Extract the [x, y] coordinate from the center of the cell holding the provided text.  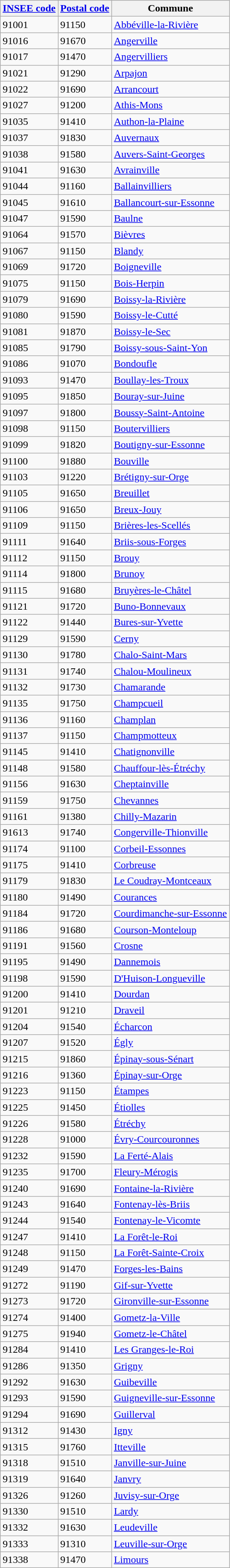
91145 [29, 752]
91350 [84, 1366]
91097 [29, 412]
91215 [29, 1059]
91430 [84, 1430]
91248 [29, 1253]
Corbeil-Essonnes [171, 849]
91225 [29, 1107]
Fontenay-lès-Briis [171, 1204]
91037 [29, 138]
91106 [29, 510]
Dannemois [171, 962]
Crosne [171, 946]
Guibeville [171, 1382]
91086 [29, 364]
Corbreuse [171, 865]
91260 [84, 1495]
Boutervilliers [171, 428]
Juvisy-sur-Orge [171, 1495]
Boissy-la-Rivière [171, 299]
Écharcon [171, 1027]
91319 [29, 1479]
Draveil [171, 1011]
91016 [29, 41]
91670 [84, 41]
Courances [171, 897]
Breux-Jouy [171, 510]
Leudeville [171, 1528]
Boissy-sous-Saint-Yon [171, 348]
Fleury-Mérogis [171, 1172]
91179 [29, 881]
91284 [29, 1350]
Boissy-le-Cutté [171, 315]
91017 [29, 57]
Bouray-sur-Juine [171, 396]
91312 [29, 1430]
91064 [29, 235]
Buno-Bonnevaux [171, 606]
91131 [29, 671]
91137 [29, 736]
91079 [29, 299]
Boissy-le-Sec [171, 332]
Gironville-sur-Essonne [171, 1301]
La Forêt-Sainte-Croix [171, 1253]
Ballancourt-sur-Essonne [171, 203]
Chevannes [171, 800]
91207 [29, 1043]
91338 [29, 1560]
91223 [29, 1091]
91332 [29, 1528]
Angervilliers [171, 57]
91235 [29, 1172]
Guillerval [171, 1414]
91244 [29, 1220]
Bois-Herpin [171, 283]
91069 [29, 267]
Arrancourt [171, 89]
91293 [29, 1398]
Fontaine-la-Rivière [171, 1188]
La Forêt-le-Roi [171, 1237]
D'Huison-Longueville [171, 978]
Chauffour-lès-Étréchy [171, 768]
Itteville [171, 1447]
91075 [29, 283]
91186 [29, 929]
Auvers-Saint-Georges [171, 154]
Brunoy [171, 574]
Ballainvilliers [171, 186]
91095 [29, 396]
Étampes [171, 1091]
91700 [84, 1172]
Boutigny-sur-Essonne [171, 445]
91047 [29, 219]
Igny [171, 1430]
91041 [29, 170]
91132 [29, 687]
91109 [29, 526]
91310 [84, 1544]
91148 [29, 768]
91820 [84, 445]
91560 [84, 946]
Bondoufle [171, 364]
Brétigny-sur-Orge [171, 477]
91315 [29, 1447]
91195 [29, 962]
Évry-Courcouronnes [171, 1140]
91136 [29, 720]
Égly [171, 1043]
Commune [171, 8]
91184 [29, 913]
91180 [29, 897]
91067 [29, 251]
91081 [29, 332]
Auvernaux [171, 138]
91275 [29, 1334]
91330 [29, 1512]
91870 [84, 332]
91201 [29, 1011]
91112 [29, 558]
Dourdan [171, 994]
Les Granges-le-Roi [171, 1350]
91850 [84, 396]
91790 [84, 348]
91021 [29, 73]
91450 [84, 1107]
Bièvres [171, 235]
Janvry [171, 1479]
Fontenay-le-Vicomte [171, 1220]
91520 [84, 1043]
91570 [84, 235]
91326 [29, 1495]
91135 [29, 703]
91174 [29, 849]
Épinay-sous-Sénart [171, 1059]
Limours [171, 1560]
91027 [29, 105]
Gometz-le-Châtel [171, 1334]
Chilly-Mazarin [171, 816]
91333 [29, 1544]
91272 [29, 1285]
INSEE code [29, 8]
Cheptainville [171, 784]
91191 [29, 946]
91190 [84, 1285]
91273 [29, 1301]
91122 [29, 622]
La Ferté-Alais [171, 1156]
Grigny [171, 1366]
91098 [29, 428]
91115 [29, 590]
Avrainville [171, 170]
91613 [29, 833]
91105 [29, 493]
91400 [84, 1317]
91103 [29, 477]
91294 [29, 1414]
91085 [29, 348]
Breuillet [171, 493]
Janville-sur-Juine [171, 1463]
Chalou-Moulineux [171, 671]
91292 [29, 1382]
91099 [29, 445]
91274 [29, 1317]
Boigneville [171, 267]
Authon-la-Plaine [171, 121]
Chatignonville [171, 752]
91440 [84, 622]
Gif-sur-Yvette [171, 1285]
Champmotteux [171, 736]
91232 [29, 1156]
91880 [84, 461]
Briis-sous-Forges [171, 542]
Champcueil [171, 703]
91247 [29, 1237]
91035 [29, 121]
91228 [29, 1140]
Courdimanche-sur-Essonne [171, 913]
91220 [84, 477]
91198 [29, 978]
91610 [84, 203]
Chalo-Saint-Mars [171, 655]
91226 [29, 1123]
Étiolles [171, 1107]
91940 [84, 1334]
91286 [29, 1366]
Épinay-sur-Orge [171, 1075]
91760 [84, 1447]
Le Coudray-Montceaux [171, 881]
91080 [29, 315]
Congerville-Thionville [171, 833]
Guigneville-sur-Essonne [171, 1398]
Blandy [171, 251]
Chamarande [171, 687]
Athis-Mons [171, 105]
91114 [29, 574]
91161 [29, 816]
91111 [29, 542]
Abbéville-la-Rivière [171, 25]
91121 [29, 606]
91129 [29, 639]
91290 [84, 73]
Brouy [171, 558]
91001 [29, 25]
91045 [29, 203]
91730 [84, 687]
91130 [29, 655]
91175 [29, 865]
91318 [29, 1463]
Brières-les-Scellés [171, 526]
91204 [29, 1027]
91249 [29, 1269]
91070 [84, 364]
Courson-Monteloup [171, 929]
91000 [84, 1140]
91216 [29, 1075]
91780 [84, 655]
Bures-sur-Yvette [171, 622]
Arpajon [171, 73]
91240 [29, 1188]
Forges-les-Bains [171, 1269]
Cerny [171, 639]
91022 [29, 89]
91044 [29, 186]
91860 [84, 1059]
91210 [84, 1011]
Boullay-les-Troux [171, 380]
Baulne [171, 219]
Lardy [171, 1512]
91243 [29, 1204]
91360 [84, 1075]
91093 [29, 380]
Étréchy [171, 1123]
Postal code [84, 8]
Boussy-Saint-Antoine [171, 412]
91380 [84, 816]
Bouville [171, 461]
Angerville [171, 41]
Gometz-la-Ville [171, 1317]
Champlan [171, 720]
91159 [29, 800]
Leuville-sur-Orge [171, 1544]
Bruyères-le-Châtel [171, 590]
91156 [29, 784]
91038 [29, 154]
